Find where the given text appears and provide that cell's center as [x, y] coordinate. 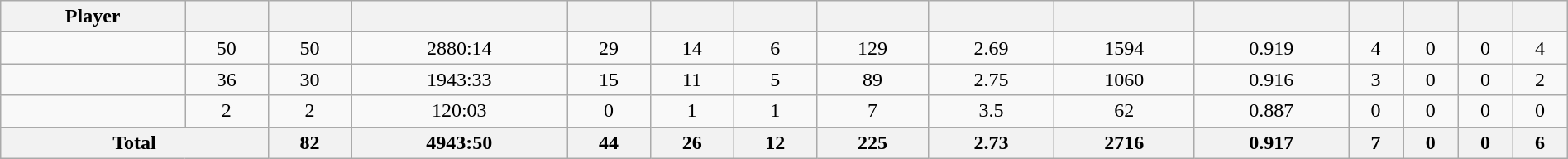
15 [609, 79]
1060 [1125, 79]
0.919 [1272, 48]
30 [309, 79]
0.917 [1272, 142]
1943:33 [460, 79]
2.73 [991, 142]
82 [309, 142]
Total [134, 142]
5 [776, 79]
3 [1376, 79]
29 [609, 48]
44 [609, 142]
3.5 [991, 111]
120:03 [460, 111]
12 [776, 142]
225 [872, 142]
11 [691, 79]
1594 [1125, 48]
2.75 [991, 79]
62 [1125, 111]
2.69 [991, 48]
36 [227, 79]
0.887 [1272, 111]
2716 [1125, 142]
89 [872, 79]
Player [93, 17]
129 [872, 48]
2880:14 [460, 48]
14 [691, 48]
0.916 [1272, 79]
4943:50 [460, 142]
26 [691, 142]
